Return (X, Y) of the center of cell containing provided text 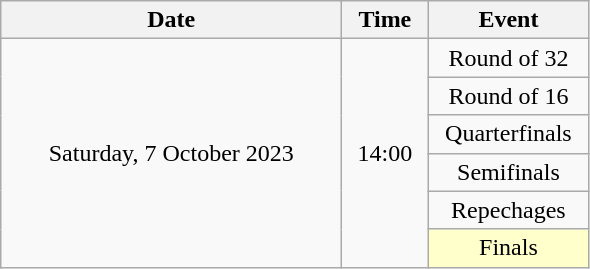
14:00 (385, 153)
Repechages (508, 210)
Finals (508, 248)
Event (508, 20)
Date (172, 20)
Time (385, 20)
Saturday, 7 October 2023 (172, 153)
Semifinals (508, 172)
Round of 16 (508, 96)
Quarterfinals (508, 134)
Round of 32 (508, 58)
